Capture the cell that displays the provided text and extract its (x, y) central coordinate. 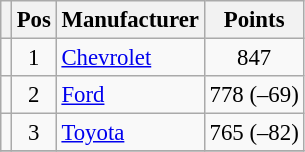
778 (–69) (254, 95)
Manufacturer (130, 20)
Pos (34, 20)
Toyota (130, 133)
2 (34, 95)
Ford (130, 95)
3 (34, 133)
Chevrolet (130, 58)
1 (34, 58)
847 (254, 58)
Points (254, 20)
765 (–82) (254, 133)
